Search for the cell housing the specified text and yield its (x, y) center coordinate. 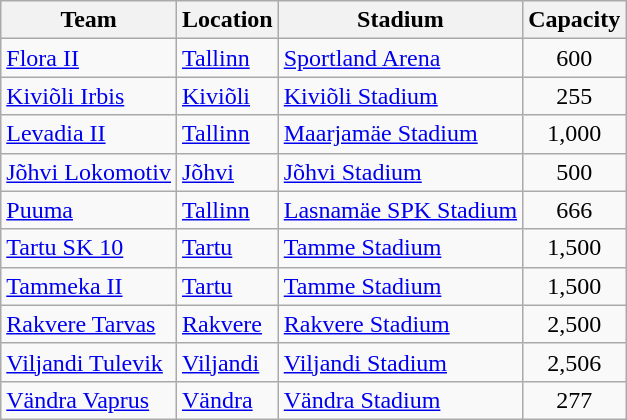
Flora II (89, 58)
Viljandi Stadium (400, 362)
1,000 (574, 134)
Stadium (400, 20)
Levadia II (89, 134)
600 (574, 58)
Rakvere Tarvas (89, 324)
255 (574, 96)
Rakvere Stadium (400, 324)
500 (574, 172)
2,506 (574, 362)
277 (574, 400)
Jõhvi Lokomotiv (89, 172)
Tammeka II (89, 286)
Jõhvi (227, 172)
Vändra Stadium (400, 400)
Puuma (89, 210)
Vändra (227, 400)
Sportland Arena (400, 58)
Kiviõli (227, 96)
Viljandi Tulevik (89, 362)
Viljandi (227, 362)
Rakvere (227, 324)
2,500 (574, 324)
Lasnamäe SPK Stadium (400, 210)
Location (227, 20)
Vändra Vaprus (89, 400)
Tartu SK 10 (89, 248)
Maarjamäe Stadium (400, 134)
Kiviõli Irbis (89, 96)
Team (89, 20)
Kiviõli Stadium (400, 96)
Capacity (574, 20)
666 (574, 210)
Jõhvi Stadium (400, 172)
